Determine the [x, y] coordinate at the center of the cell enclosing the given text.  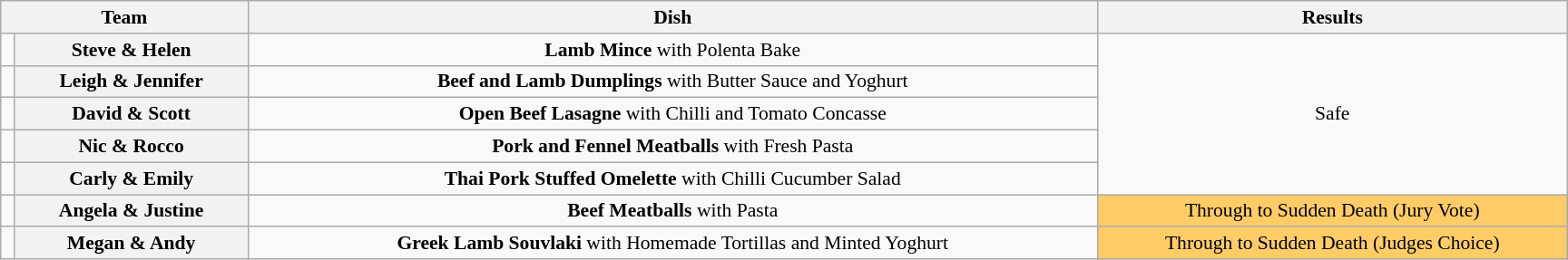
Beef Meatballs with Pasta [672, 210]
Dish [672, 17]
Leigh & Jennifer [131, 82]
Greek Lamb Souvlaki with Homemade Tortillas and Minted Yoghurt [672, 243]
Megan & Andy [131, 243]
David & Scott [131, 114]
Through to Sudden Death (Jury Vote) [1332, 210]
Carly & Emily [131, 178]
Beef and Lamb Dumplings with Butter Sauce and Yoghurt [672, 82]
Team [124, 17]
Through to Sudden Death (Judges Choice) [1332, 243]
Steve & Helen [131, 49]
Results [1332, 17]
Open Beef Lasagne with Chilli and Tomato Concasse [672, 114]
Safe [1332, 113]
Angela & Justine [131, 210]
Pork and Fennel Meatballs with Fresh Pasta [672, 146]
Thai Pork Stuffed Omelette with Chilli Cucumber Salad [672, 178]
Lamb Mince with Polenta Bake [672, 49]
Nic & Rocco [131, 146]
